Pinpoint the cell where the given text exists, returning its [x, y] midpoint coordinate. 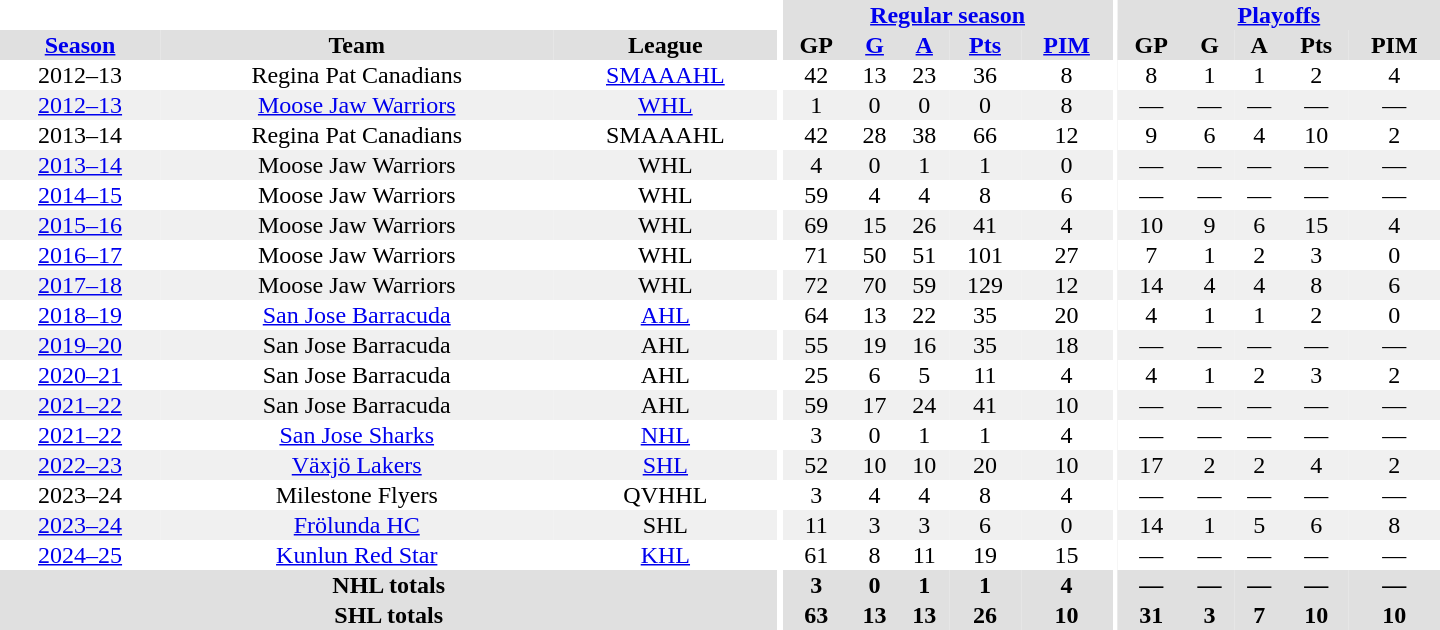
24 [924, 405]
San Jose Sharks [356, 435]
NHL totals [388, 585]
51 [924, 255]
KHL [665, 555]
Växjö Lakers [356, 465]
66 [985, 135]
Team [356, 45]
70 [875, 285]
27 [1066, 255]
SHL totals [388, 615]
25 [816, 375]
2014–15 [80, 195]
Season [80, 45]
Frölunda HC [356, 525]
101 [985, 255]
129 [985, 285]
Kunlun Red Star [356, 555]
2017–18 [80, 285]
2019–20 [80, 345]
2022–23 [80, 465]
Regular season [948, 15]
16 [924, 345]
22 [924, 315]
2015–16 [80, 225]
18 [1066, 345]
71 [816, 255]
61 [816, 555]
League [665, 45]
64 [816, 315]
Playoffs [1279, 15]
2024–25 [80, 555]
23 [924, 75]
55 [816, 345]
50 [875, 255]
31 [1152, 615]
38 [924, 135]
NHL [665, 435]
28 [875, 135]
2018–19 [80, 315]
36 [985, 75]
Milestone Flyers [356, 495]
2020–21 [80, 375]
69 [816, 225]
63 [816, 615]
52 [816, 465]
2016–17 [80, 255]
QVHHL [665, 495]
72 [816, 285]
